Extract the (X, Y) coordinate from the center of the cell holding the provided text.  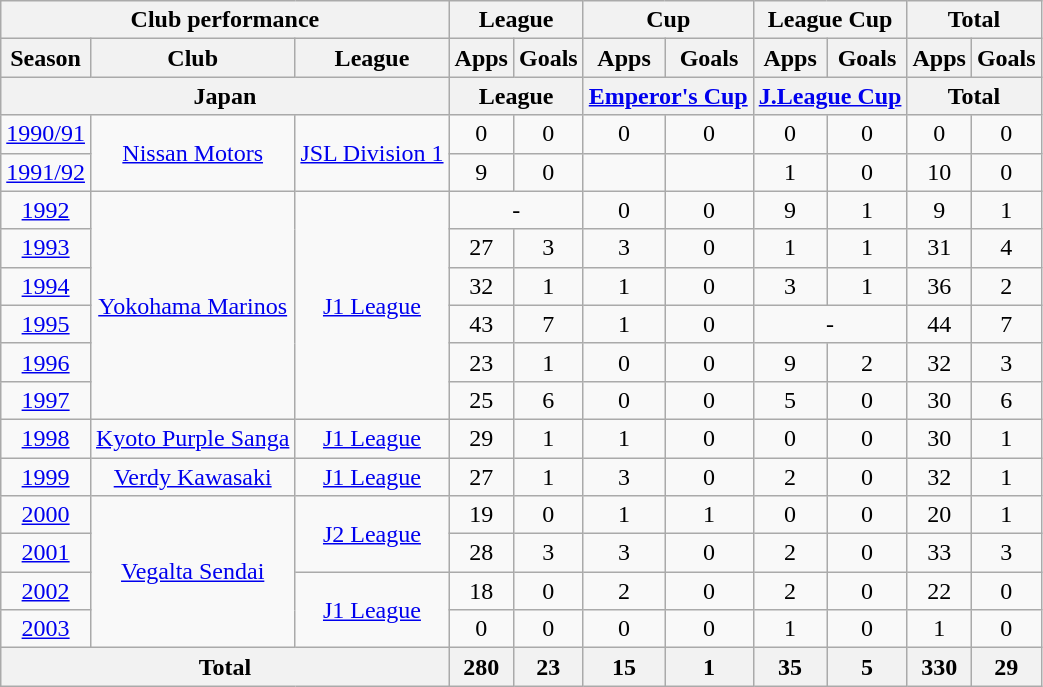
1996 (46, 362)
Vegalta Sendai (192, 572)
330 (939, 667)
J2 League (372, 534)
Kyoto Purple Sanga (192, 438)
1991/92 (46, 172)
1992 (46, 210)
1994 (46, 286)
44 (939, 324)
33 (939, 553)
Cup (668, 20)
Season (46, 58)
25 (481, 400)
43 (481, 324)
JSL Division 1 (372, 153)
2002 (46, 591)
Yokohama Marinos (192, 305)
1999 (46, 477)
Club (192, 58)
22 (939, 591)
1993 (46, 248)
28 (481, 553)
20 (939, 515)
35 (790, 667)
2003 (46, 629)
1995 (46, 324)
Emperor's Cup (668, 96)
36 (939, 286)
4 (1006, 248)
10 (939, 172)
31 (939, 248)
1998 (46, 438)
Japan (225, 96)
15 (624, 667)
League Cup (830, 20)
280 (481, 667)
18 (481, 591)
Nissan Motors (192, 153)
2001 (46, 553)
19 (481, 515)
Club performance (225, 20)
1990/91 (46, 134)
2000 (46, 515)
J.League Cup (830, 96)
1997 (46, 400)
Verdy Kawasaki (192, 477)
